Determine the (X, Y) coordinate at the center of the cell enclosing the given text.  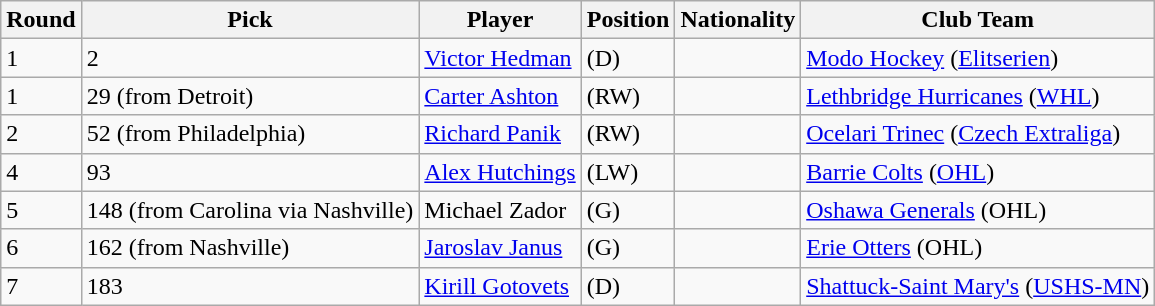
4 (41, 172)
7 (41, 286)
Michael Zador (500, 210)
Player (500, 20)
183 (250, 286)
Ocelari Trinec (Czech Extraliga) (978, 134)
5 (41, 210)
162 (from Nashville) (250, 248)
Barrie Colts (OHL) (978, 172)
(LW) (628, 172)
93 (250, 172)
Carter Ashton (500, 96)
Club Team (978, 20)
148 (from Carolina via Nashville) (250, 210)
29 (from Detroit) (250, 96)
Victor Hedman (500, 58)
Lethbridge Hurricanes (WHL) (978, 96)
Richard Panik (500, 134)
Nationality (738, 20)
Kirill Gotovets (500, 286)
Erie Otters (OHL) (978, 248)
Oshawa Generals (OHL) (978, 210)
Position (628, 20)
Jaroslav Janus (500, 248)
Shattuck-Saint Mary's (USHS-MN) (978, 286)
6 (41, 248)
Round (41, 20)
Pick (250, 20)
Modo Hockey (Elitserien) (978, 58)
52 (from Philadelphia) (250, 134)
Alex Hutchings (500, 172)
